Capture the cell that displays the provided text and extract its [x, y] central coordinate. 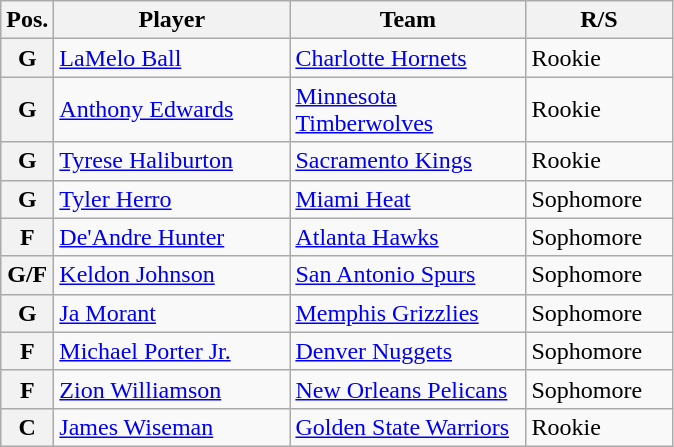
Anthony Edwards [172, 110]
Zion Williamson [172, 389]
Michael Porter Jr. [172, 351]
Miami Heat [408, 199]
New Orleans Pelicans [408, 389]
R/S [599, 20]
San Antonio Spurs [408, 275]
Tyler Herro [172, 199]
De'Andre Hunter [172, 237]
Pos. [28, 20]
Sacramento Kings [408, 161]
Team [408, 20]
Denver Nuggets [408, 351]
James Wiseman [172, 427]
Keldon Johnson [172, 275]
Charlotte Hornets [408, 58]
Golden State Warriors [408, 427]
Player [172, 20]
Memphis Grizzlies [408, 313]
C [28, 427]
Tyrese Haliburton [172, 161]
Ja Morant [172, 313]
Minnesota Timberwolves [408, 110]
G/F [28, 275]
Atlanta Hawks [408, 237]
LaMelo Ball [172, 58]
